Determine the (x, y) coordinate at the center of the cell enclosing the given text.  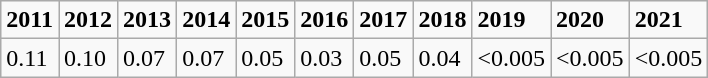
2014 (206, 20)
2021 (668, 20)
2020 (590, 20)
0.03 (324, 58)
2019 (512, 20)
2017 (384, 20)
2015 (266, 20)
2013 (148, 20)
2016 (324, 20)
2011 (30, 20)
2018 (442, 20)
2012 (88, 20)
0.11 (30, 58)
0.10 (88, 58)
0.04 (442, 58)
